Return the [X, Y] coordinate for the center point of the cell that contains the specified text.  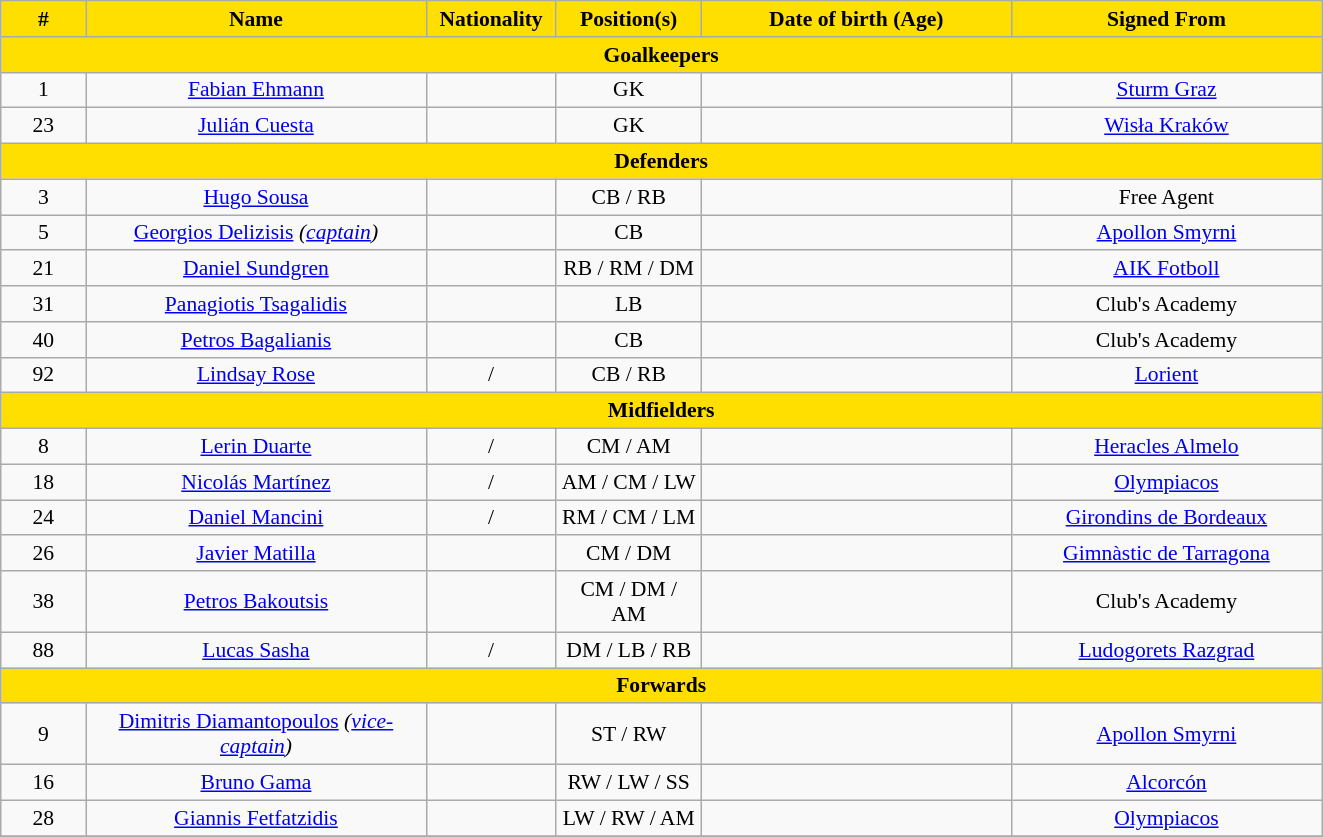
Heracles Almelo [1166, 447]
RB / RM / DM [628, 269]
Nicolás Martínez [256, 482]
Sturm Graz [1166, 90]
38 [44, 602]
Lindsay Rose [256, 375]
AM / CM / LW [628, 482]
88 [44, 650]
Gimnàstic de Tarragona [1166, 554]
24 [44, 518]
Wisła Kraków [1166, 126]
40 [44, 340]
DM / LB / RB [628, 650]
Girondins de Bordeaux [1166, 518]
Georgios Delizisis (captain) [256, 233]
Free Agent [1166, 197]
21 [44, 269]
Bruno Gama [256, 783]
LB [628, 304]
CM / DM [628, 554]
RW / LW / SS [628, 783]
18 [44, 482]
28 [44, 818]
8 [44, 447]
Julián Cuesta [256, 126]
Nationality [491, 19]
Javier Matilla [256, 554]
CM / AM [628, 447]
Petros Bakoutsis [256, 602]
Daniel Sundgren [256, 269]
Goalkeepers [662, 55]
RM / CM / LM [628, 518]
Lorient [1166, 375]
1 [44, 90]
Position(s) [628, 19]
Forwards [662, 686]
26 [44, 554]
ST / RW [628, 734]
31 [44, 304]
Fabian Ehmann [256, 90]
Panagiotis Tsagalidis [256, 304]
Giannis Fetfatzidis [256, 818]
3 [44, 197]
Alcorcón [1166, 783]
Defenders [662, 162]
Lerin Duarte [256, 447]
Signed From [1166, 19]
Daniel Mancini [256, 518]
LW / RW / AM [628, 818]
Name [256, 19]
Petros Bagalianis [256, 340]
CM / DM / AM [628, 602]
Hugo Sousa [256, 197]
9 [44, 734]
Dimitris Diamantopoulos (vice-captain) [256, 734]
92 [44, 375]
Date of birth (Age) [856, 19]
Lucas Sasha [256, 650]
16 [44, 783]
# [44, 19]
Midfielders [662, 411]
Ludogorets Razgrad [1166, 650]
AIK Fotboll [1166, 269]
23 [44, 126]
5 [44, 233]
